Determine the (X, Y) coordinate at the center of the cell enclosing the given text.  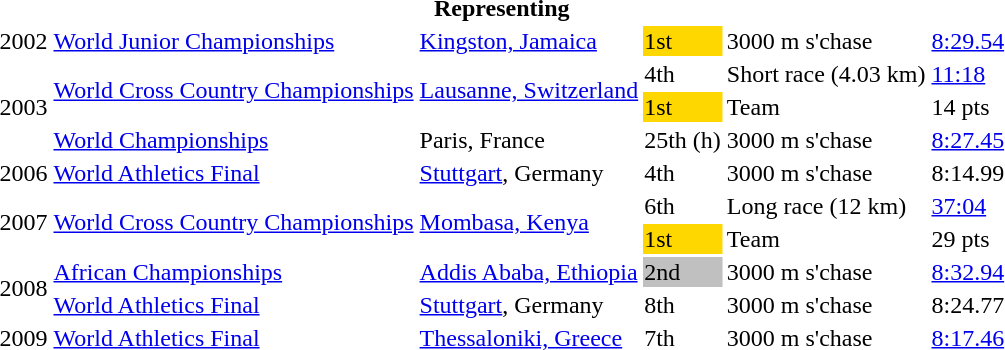
Paris, France (529, 140)
Long race (12 km) (826, 206)
Short race (4.03 km) (826, 74)
World Junior Championships (234, 41)
World Championships (234, 140)
25th (h) (683, 140)
Addis Ababa, Ethiopia (529, 272)
8th (683, 305)
6th (683, 206)
2nd (683, 272)
Kingston, Jamaica (529, 41)
Lausanne, Switzerland (529, 90)
Mombasa, Kenya (529, 222)
African Championships (234, 272)
